Scan for the cell matching the given text and deliver its [x, y] coordinate at center. 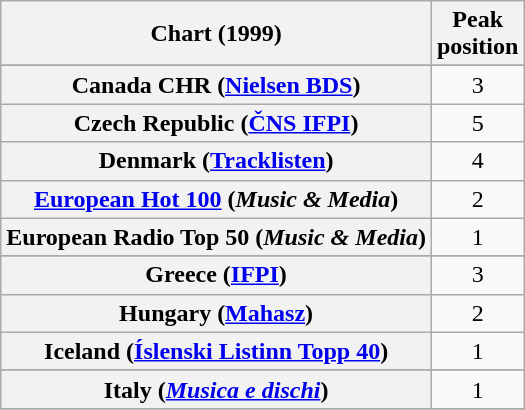
5 [477, 123]
4 [477, 161]
Canada CHR (Nielsen BDS) [216, 85]
Czech Republic (ČNS IFPI) [216, 123]
Peakposition [477, 34]
European Radio Top 50 (Music & Media) [216, 237]
Denmark (Tracklisten) [216, 161]
European Hot 100 (Music & Media) [216, 199]
Hungary (Mahasz) [216, 313]
Chart (1999) [216, 34]
Greece (IFPI) [216, 275]
Italy (Musica e dischi) [216, 389]
Iceland (Íslenski Listinn Topp 40) [216, 351]
